Return the [x, y] coordinate for the center point of the cell that contains the specified text.  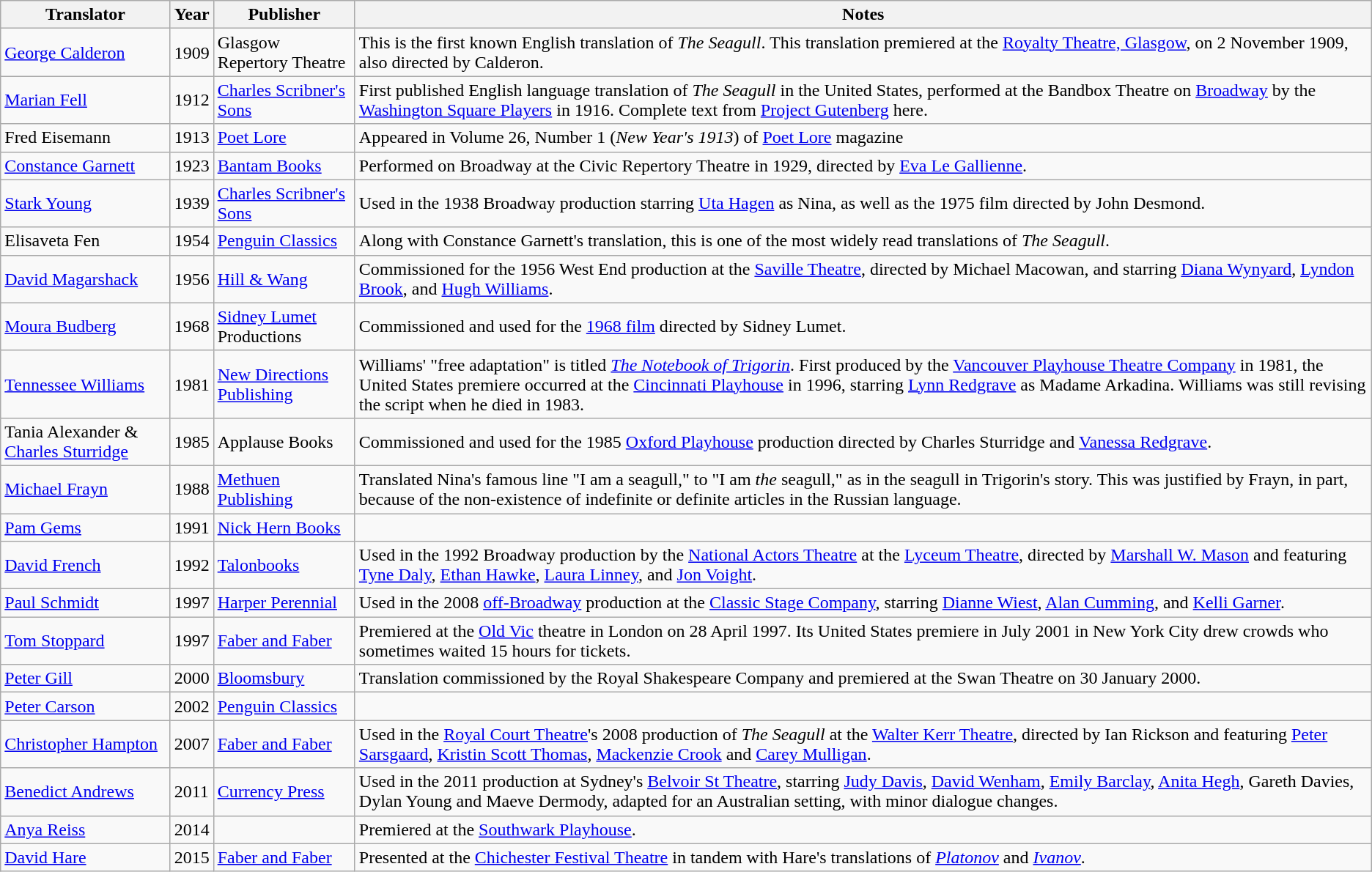
Hill & Wang [284, 278]
2015 [192, 857]
Used in the 2008 off-Broadway production at the Classic Stage Company, starring Dianne Wiest, Alan Cumming, and Kelli Garner. [863, 603]
1992 [192, 566]
Sidney Lumet Productions [284, 327]
1909 [192, 53]
Stark Young [85, 204]
David Hare [85, 857]
Methuen Publishing [284, 489]
Year [192, 15]
Elisaveta Fen [85, 241]
Marian Fell [85, 100]
Commissioned and used for the 1985 Oxford Playhouse production directed by Charles Sturridge and Vanessa Redgrave. [863, 441]
Commissioned and used for the 1968 film directed by Sidney Lumet. [863, 327]
Glasgow Repertory Theatre [284, 53]
Bloomsbury [284, 679]
Michael Frayn [85, 489]
Poet Lore [284, 138]
Tania Alexander & Charles Sturridge [85, 441]
New Directions Publishing [284, 384]
Paul Schmidt [85, 603]
Notes [863, 15]
David Magarshack [85, 278]
1988 [192, 489]
Christopher Hampton [85, 744]
2011 [192, 791]
Peter Carson [85, 706]
Benedict Andrews [85, 791]
1939 [192, 204]
Currency Press [284, 791]
Peter Gill [85, 679]
2002 [192, 706]
1912 [192, 100]
2000 [192, 679]
Nick Hern Books [284, 527]
Fred Eisemann [85, 138]
Translation commissioned by the Royal Shakespeare Company and premiered at the Swan Theatre on 30 January 2000. [863, 679]
1968 [192, 327]
Applause Books [284, 441]
Translator [85, 15]
Premiered at the Southwark Playhouse. [863, 829]
1954 [192, 241]
Tom Stoppard [85, 640]
1913 [192, 138]
Used in the 1938 Broadway production starring Uta Hagen as Nina, as well as the 1975 film directed by John Desmond. [863, 204]
Tennessee Williams [85, 384]
Bantam Books [284, 166]
Moura Budberg [85, 327]
David French [85, 566]
Harper Perennial [284, 603]
Along with Constance Garnett's translation, this is one of the most widely read translations of The Seagull. [863, 241]
Presented at the Chichester Festival Theatre in tandem with Hare's translations of Platonov and Ivanov. [863, 857]
1985 [192, 441]
1991 [192, 527]
Talonbooks [284, 566]
Publisher [284, 15]
1981 [192, 384]
Pam Gems [85, 527]
Performed on Broadway at the Civic Repertory Theatre in 1929, directed by Eva Le Gallienne. [863, 166]
Anya Reiss [85, 829]
1923 [192, 166]
2007 [192, 744]
1956 [192, 278]
Appeared in Volume 26, Number 1 (New Year's 1913) of Poet Lore magazine [863, 138]
2014 [192, 829]
Constance Garnett [85, 166]
George Calderon [85, 53]
